Output the [X, Y] coordinate of the center of the cell containing the given text.  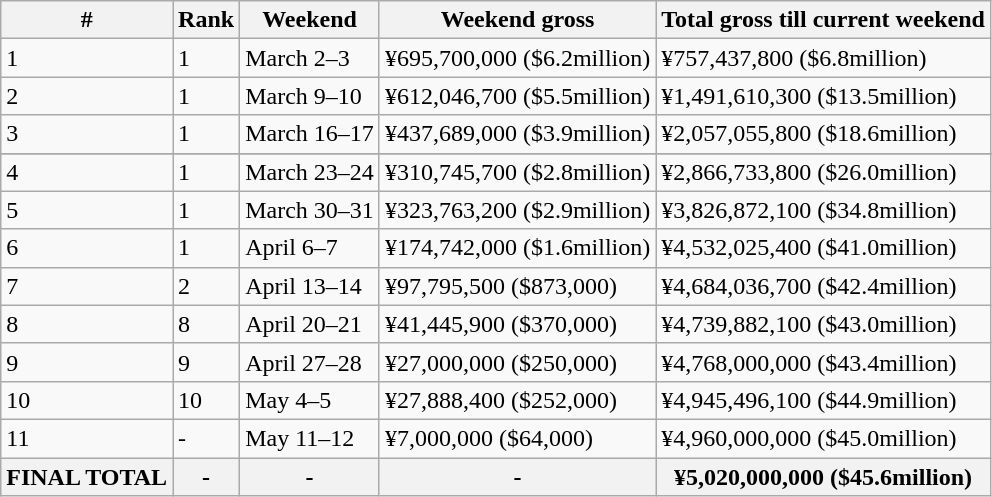
¥4,684,036,700 ($42.4million) [824, 286]
¥4,739,882,100 ($43.0million) [824, 324]
¥2,866,733,800 ($26.0million) [824, 172]
May 4–5 [310, 400]
FINAL TOTAL [87, 477]
¥27,000,000 ($250,000) [517, 362]
April 27–28 [310, 362]
¥1,491,610,300 ($13.5million) [824, 96]
11 [87, 438]
Weekend gross [517, 20]
April 6–7 [310, 248]
¥7,000,000 ($64,000) [517, 438]
# [87, 20]
¥323,763,200 ($2.9million) [517, 210]
April 20–21 [310, 324]
¥4,945,496,100 ($44.9million) [824, 400]
¥97,795,500 ($873,000) [517, 286]
6 [87, 248]
5 [87, 210]
4 [87, 172]
May 11–12 [310, 438]
¥4,768,000,000 ($43.4million) [824, 362]
¥41,445,900 ($370,000) [517, 324]
¥5,020,000,000 ($45.6million) [824, 477]
March 2–3 [310, 58]
¥695,700,000 ($6.2million) [517, 58]
7 [87, 286]
April 13–14 [310, 286]
¥310,745,700 ($2.8million) [517, 172]
Weekend [310, 20]
¥3,826,872,100 ($34.8million) [824, 210]
¥437,689,000 ($3.9million) [517, 134]
March 9–10 [310, 96]
¥757,437,800 ($6.8million) [824, 58]
March 16–17 [310, 134]
¥2,057,055,800 ($18.6million) [824, 134]
¥27,888,400 ($252,000) [517, 400]
Rank [206, 20]
March 30–31 [310, 210]
March 23–24 [310, 172]
¥4,960,000,000 ($45.0million) [824, 438]
¥174,742,000 ($1.6million) [517, 248]
¥4,532,025,400 ($41.0million) [824, 248]
Total gross till current weekend [824, 20]
¥612,046,700 ($5.5million) [517, 96]
3 [87, 134]
